Determine the (x, y) coordinate at the center of the cell enclosing the given text.  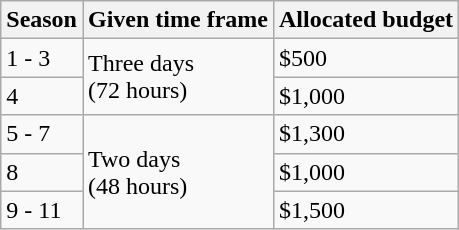
9 - 11 (42, 210)
$1,500 (366, 210)
8 (42, 172)
$500 (366, 58)
Allocated budget (366, 20)
1 - 3 (42, 58)
Two days(48 hours) (178, 172)
5 - 7 (42, 134)
4 (42, 96)
Season (42, 20)
Given time frame (178, 20)
Three days(72 hours) (178, 77)
$1,300 (366, 134)
